Provide the [x, y] coordinate of the cell's center where the given text is located.  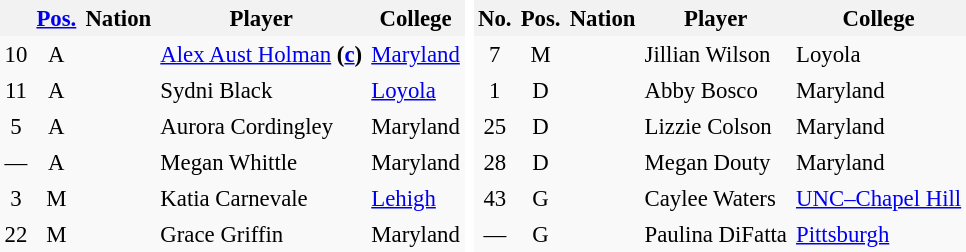
11 [16, 90]
Lehigh [416, 199]
Megan Douty [716, 163]
10 [16, 54]
— [16, 163]
7 [494, 54]
43 [494, 199]
Megan Whittle [262, 163]
UNC–Chapel Hill [878, 199]
28 [494, 163]
Caylee Waters [716, 199]
3 [16, 199]
Aurora Cordingley [262, 126]
Abby Bosco [716, 90]
Alex Aust Holman (c) [262, 54]
No. [494, 18]
Sydni Black [262, 90]
25 [494, 126]
Lizzie Colson [716, 126]
G [540, 199]
Katia Carnevale [262, 199]
Jillian Wilson [716, 54]
5 [16, 126]
1 [494, 90]
